Pinpoint the cell where the given text exists, returning its (x, y) midpoint coordinate. 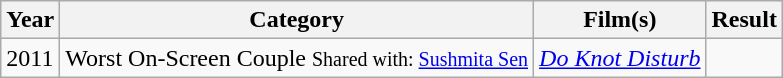
Worst On-Screen Couple Shared with: Sushmita Sen (297, 58)
2011 (30, 58)
Result (744, 20)
Year (30, 20)
Category (297, 20)
Do Knot Disturb (620, 58)
Film(s) (620, 20)
